Identify which cell holds the provided text, then report its (X, Y) central coordinate. 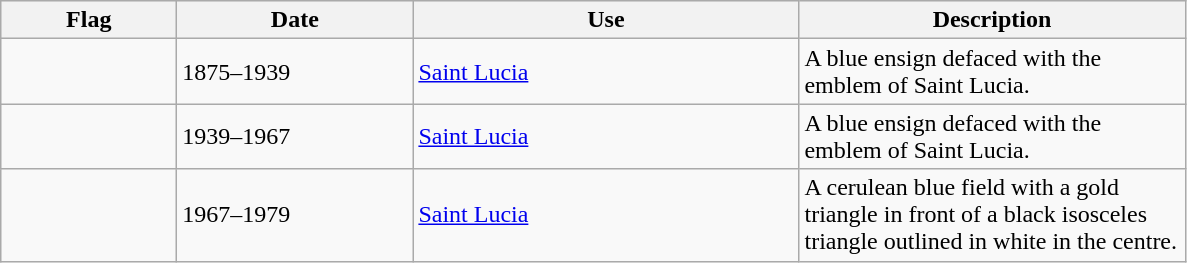
1939–1967 (295, 136)
1967–1979 (295, 215)
1875–1939 (295, 72)
Flag (89, 20)
Date (295, 20)
A cerulean blue field with a gold triangle in front of a black isosceles triangle outlined in white in the centre. (992, 215)
Description (992, 20)
Use (606, 20)
